Detect which cell encompasses the target text, then output its (X, Y) center coordinate. 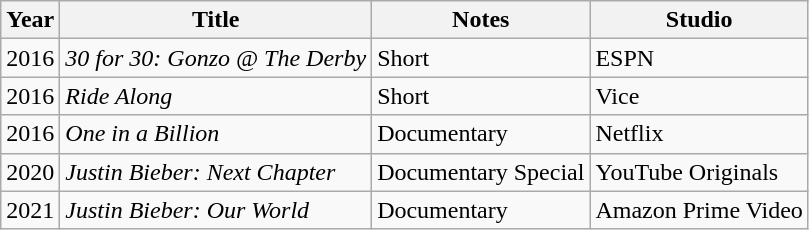
30 for 30: Gonzo @ The Derby (216, 58)
Justin Bieber: Our World (216, 210)
Netflix (699, 134)
Notes (481, 20)
ESPN (699, 58)
2021 (30, 210)
Documentary Special (481, 172)
Justin Bieber: Next Chapter (216, 172)
2020 (30, 172)
Vice (699, 96)
Title (216, 20)
Year (30, 20)
Studio (699, 20)
Amazon Prime Video (699, 210)
One in a Billion (216, 134)
Ride Along (216, 96)
YouTube Originals (699, 172)
